Detect which cell encompasses the target text, then output its [x, y] center coordinate. 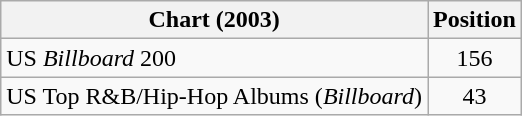
156 [475, 58]
US Billboard 200 [214, 58]
Position [475, 20]
US Top R&B/Hip-Hop Albums (Billboard) [214, 96]
Chart (2003) [214, 20]
43 [475, 96]
